Detect which cell encompasses the target text, then output its [X, Y] center coordinate. 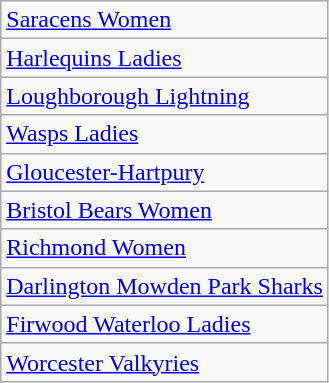
Saracens Women [165, 20]
Bristol Bears Women [165, 210]
Wasps Ladies [165, 134]
Harlequins Ladies [165, 58]
Richmond Women [165, 248]
Loughborough Lightning [165, 96]
Darlington Mowden Park Sharks [165, 286]
Firwood Waterloo Ladies [165, 324]
Worcester Valkyries [165, 362]
Gloucester-Hartpury [165, 172]
